For the text-containing cell, return its midpoint in [X, Y] coordinate format. 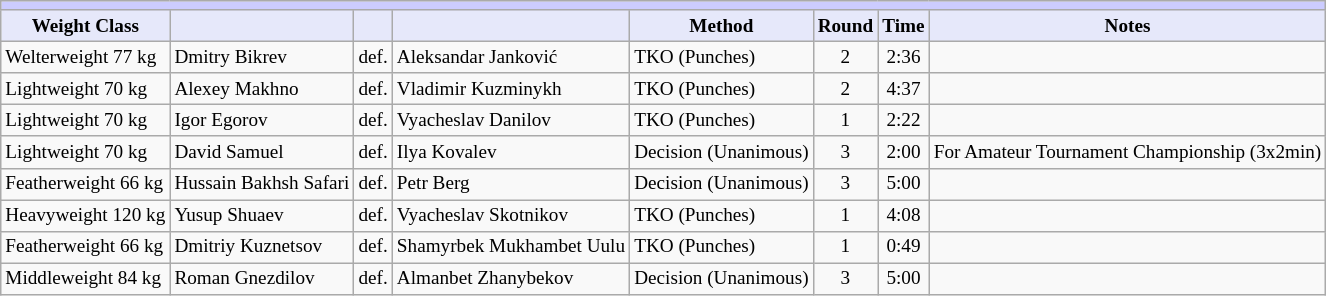
Time [904, 26]
Vyacheslav Danilov [510, 121]
Alexey Makhno [262, 89]
Ilya Kovalev [510, 152]
2:22 [904, 121]
4:37 [904, 89]
Roman Gnezdilov [262, 279]
Middleweight 84 kg [86, 279]
Yusup Shuaev [262, 216]
Welterweight 77 kg [86, 57]
David Samuel [262, 152]
Vladimir Kuzminykh [510, 89]
2:36 [904, 57]
Dmitry Bikrev [262, 57]
Method [722, 26]
0:49 [904, 247]
For Amateur Tournament Championship (3x2min) [1128, 152]
Vyacheslav Skotnikov [510, 216]
Almanbet Zhanybekov [510, 279]
2:00 [904, 152]
Aleksandar Janković [510, 57]
Petr Berg [510, 184]
Weight Class [86, 26]
Dmitriy Kuznetsov [262, 247]
Heavyweight 120 kg [86, 216]
Igor Egorov [262, 121]
Hussain Bakhsh Safari [262, 184]
Round [846, 26]
Shamyrbek Mukhambet Uulu [510, 247]
4:08 [904, 216]
Notes [1128, 26]
